Provide the (x, y) coordinate of the cell's center where the given text is located.  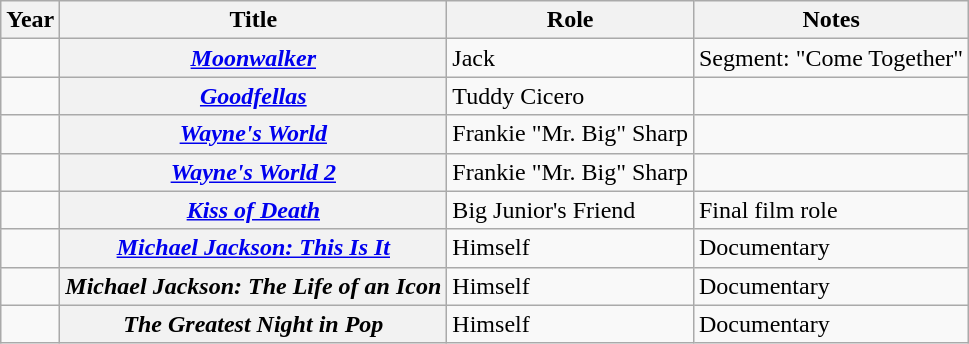
Wayne's World (254, 134)
Title (254, 20)
Notes (830, 20)
Michael Jackson: This Is It (254, 248)
Michael Jackson: The Life of an Icon (254, 286)
Wayne's World 2 (254, 172)
Goodfellas (254, 96)
Big Junior's Friend (570, 210)
Final film role (830, 210)
Jack (570, 58)
Year (30, 20)
Segment: "Come Together" (830, 58)
Moonwalker (254, 58)
Tuddy Cicero (570, 96)
The Greatest Night in Pop (254, 324)
Kiss of Death (254, 210)
Role (570, 20)
